Scan for the cell matching the given text and deliver its [x, y] coordinate at center. 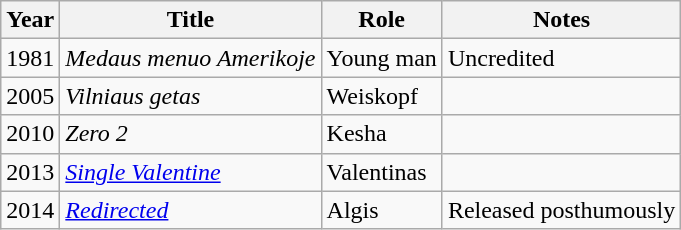
Vilniaus getas [190, 96]
Weiskopf [382, 96]
Title [190, 20]
Role [382, 20]
Notes [561, 20]
Medaus menuo Amerikoje [190, 58]
Released posthumously [561, 210]
Valentinas [382, 172]
2013 [30, 172]
Zero 2 [190, 134]
2010 [30, 134]
2005 [30, 96]
2014 [30, 210]
Kesha [382, 134]
Young man [382, 58]
Algis [382, 210]
1981 [30, 58]
Redirected [190, 210]
Uncredited [561, 58]
Single Valentine [190, 172]
Year [30, 20]
